Return the [x, y] coordinate for the center point of the cell that contains the specified text.  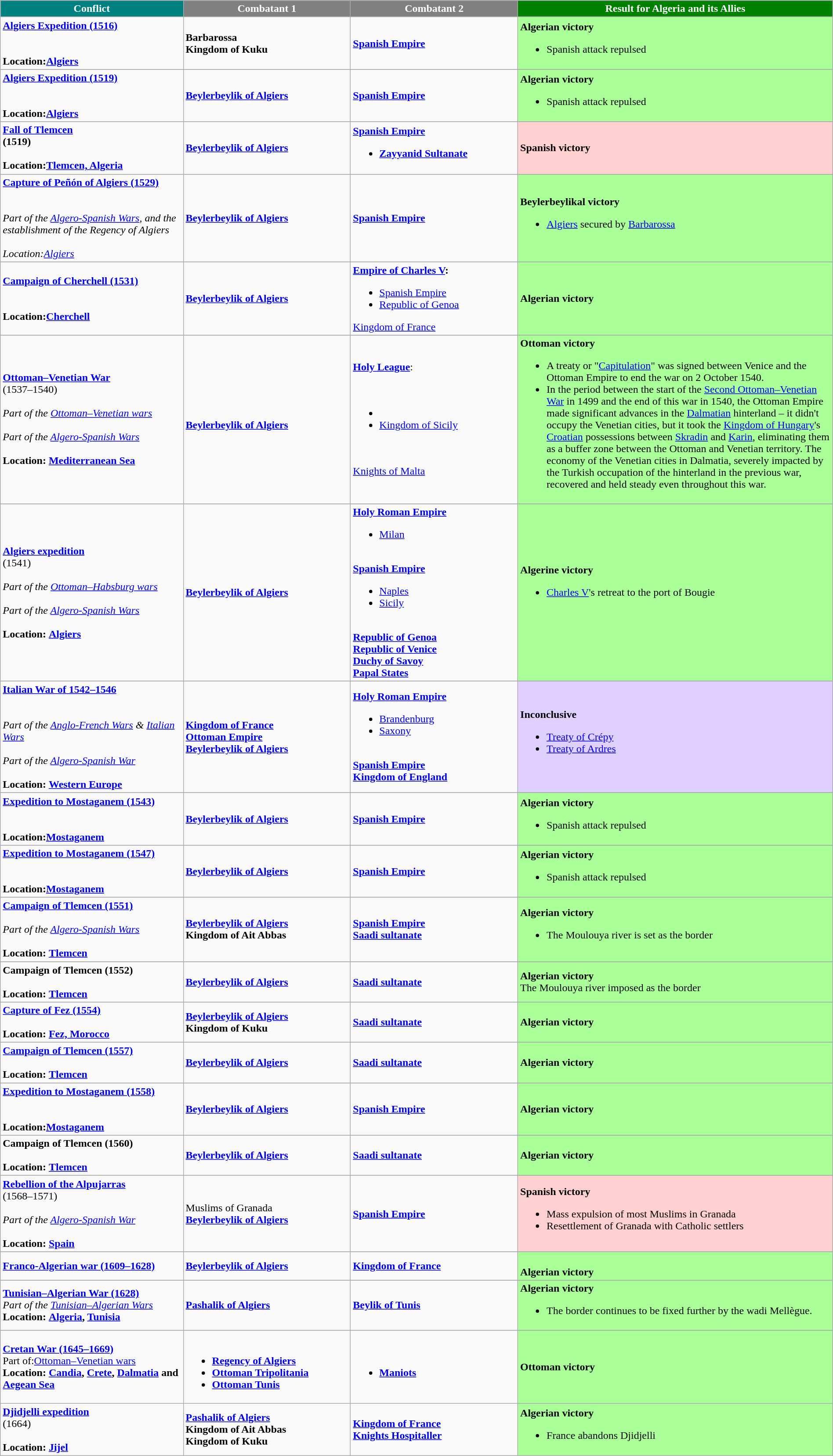
Fall of Tlemcen(1519)Location:Tlemcen, Algeria [92, 148]
Franco-Algerian war (1609–1628) [92, 1266]
Kingdom of France [434, 1266]
InconclusiveTreaty of CrépyTreaty of Ardres [676, 737]
Result for Algeria and its Allies [676, 9]
Beylerbeylikal victoryAlgiers secured by Barbarossa [676, 218]
Maniots [434, 1366]
Algerian victory The Moulouya river imposed as the border [676, 982]
Ottoman victory [676, 1366]
Campaign of Tlemcen (1560)Location: Tlemcen [92, 1155]
Holy Roman Empire Milan Spanish Empire Naples Sicily Republic of Genoa Republic of Venice Duchy of Savoy Papal States [434, 592]
Djidjelli expedition(1664)Location: Jijel [92, 1430]
Combatant 2 [434, 9]
Spanish Empire Zayyanid Sultanate [434, 148]
Campaign of Tlemcen (1552)Location: Tlemcen [92, 982]
Italian War of 1542–1546Part of the Anglo-French Wars & Italian Wars Part of the Algero-Spanish WarLocation: Western Europe [92, 737]
Algiers expedition(1541)Part of the Ottoman–Habsburg warsPart of the Algero-Spanish WarsLocation: Algiers [92, 592]
Spanish Empire Saadi sultanate [434, 929]
Spanish victoryMass expulsion of most Muslims in GranadaResettlement of Granada with Catholic settlers [676, 1213]
Holy Roman Empire Brandenburg Saxony Spanish Empire Kingdom of England [434, 737]
Capture of Fez (1554)Location: Fez, Morocco [92, 1022]
Capture of Peñón of Algiers (1529)Part of the Algero-Spanish Wars, and the establishment of the Regency of AlgiersLocation:Algiers [92, 218]
Kingdom of France Ottoman Empire Beylerbeylik of Algiers [267, 737]
Campaign of Cherchell (1531)Location:Cherchell [92, 299]
Muslims of Granada Beylerbeylik of Algiers [267, 1213]
Holy League: Kingdom of Sicily Knights of Malta [434, 419]
Ottoman–Venetian War(1537–1540)Part of the Ottoman–Venetian warsPart of the Algero-Spanish WarsLocation: Mediterranean Sea [92, 419]
Conflict [92, 9]
Algiers Expedition (1516)Location:Algiers [92, 43]
Algerian victoryFrance abandons Djidjelli [676, 1430]
Combatant 1 [267, 9]
Barbarossa Kingdom of Kuku [267, 43]
Rebellion of the Alpujarras(1568–1571)Part of the Algero-Spanish WarLocation: Spain [92, 1213]
Expedition to Mostaganem (1558)Location:Mostaganem [92, 1109]
Beylik of Tunis [434, 1305]
Spanish victory [676, 148]
Expedition to Mostaganem (1547)Location:Mostaganem [92, 871]
Algiers Expedition (1519)Location:Algiers [92, 96]
Campaign of Tlemcen (1557)Location: Tlemcen [92, 1063]
Tunisian–Algerian War (1628)Part of the Tunisian–Algerian WarsLocation: Algeria, Tunisia [92, 1305]
Pashalik of Algiers Kingdom of Ait Abbas Kingdom of Kuku [267, 1430]
Algerine victoryCharles V's retreat to the port of Bougie [676, 592]
Algerian victoryThe border continues to be fixed further by the wadi Mellègue. [676, 1305]
Regency of Algiers Ottoman Tripolitania Ottoman Tunis [267, 1366]
Expedition to Mostaganem (1543)Location:Mostaganem [92, 819]
Campaign of Tlemcen (1551)Part of the Algero-Spanish WarsLocation: Tlemcen [92, 929]
Beylerbeylik of Algiers Kingdom of Ait Abbas [267, 929]
Pashalik of Algiers [267, 1305]
Cretan War (1645–1669)Part of:Ottoman–Venetian wars Location: Candia, Crete, Dalmatia and Aegean Sea [92, 1366]
Empire of Charles V: Spanish Empire Republic of Genoa Kingdom of France [434, 299]
Beylerbeylik of Algiers Kingdom of Kuku [267, 1022]
Kingdom of France Knights Hospitaller [434, 1430]
Algerian victoryThe Moulouya river is set as the border [676, 929]
